Determine the [X, Y] coordinate at the center of the cell enclosing the given text.  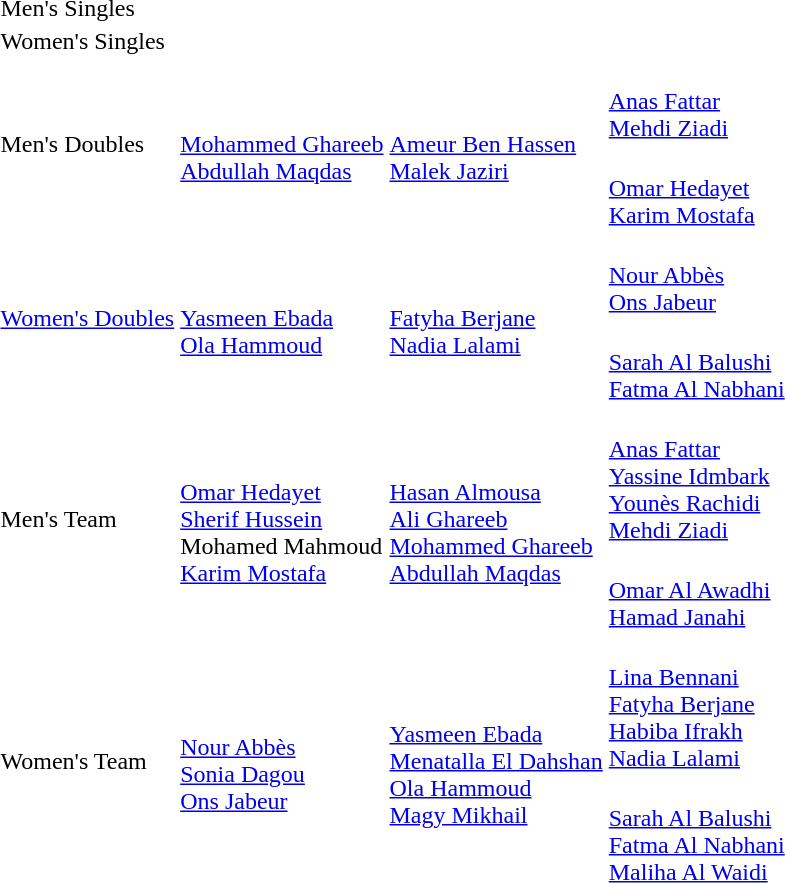
Fatyha BerjaneNadia Lalami [496, 318]
Mohammed GhareebAbdullah Maqdas [282, 144]
Hasan AlmousaAli GhareebMohammed GhareebAbdullah Maqdas [496, 520]
Omar HedayetSherif HusseinMohamed MahmoudKarim Mostafa [282, 520]
Ameur Ben HassenMalek Jaziri [496, 144]
Yasmeen EbadaOla Hammoud [282, 318]
